Scan for the cell matching the given text and deliver its (x, y) coordinate at center. 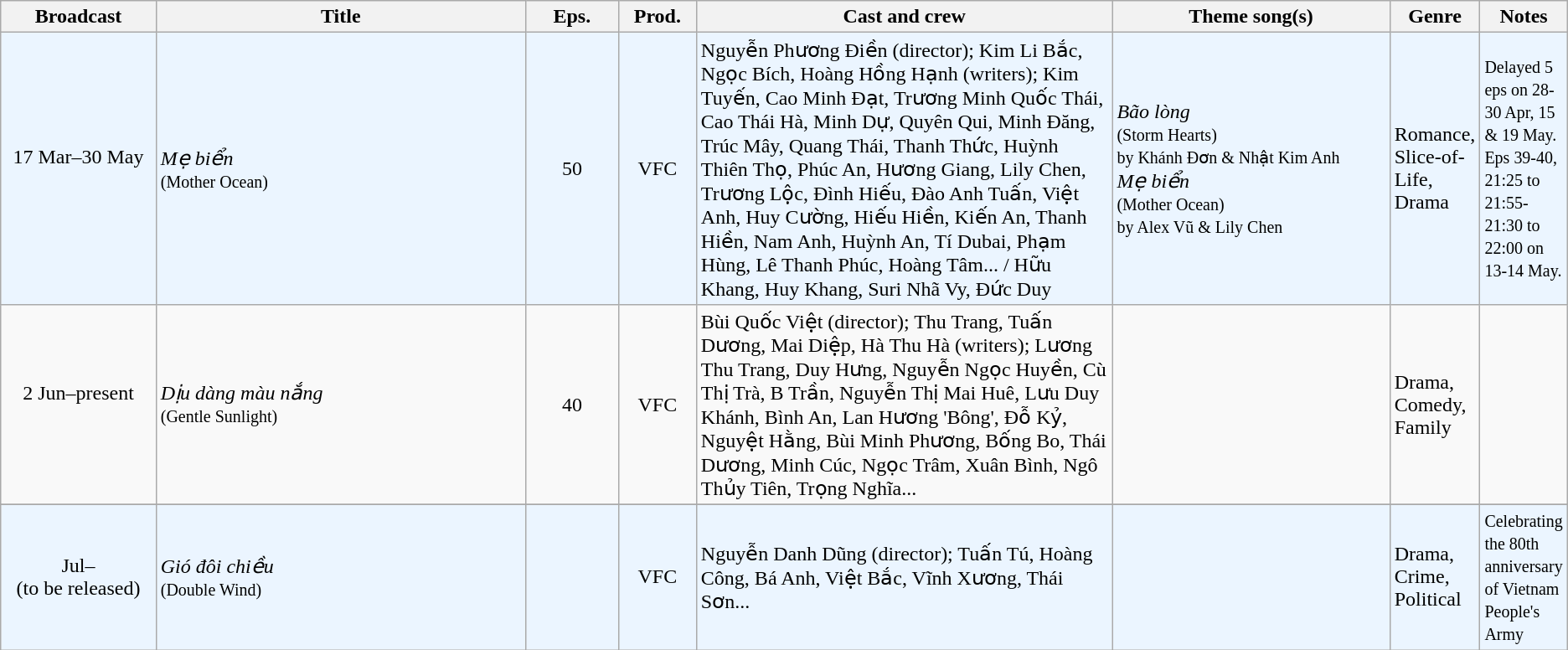
Jul–(to be released) (79, 576)
17 Mar–30 May (79, 169)
Theme song(s) (1251, 17)
Eps. (571, 17)
Bão lòng(Storm Hearts) by Khánh Đơn & Nhật Kim AnhMẹ biển(Mother Ocean) by Alex Vũ & Lily Chen (1251, 169)
Title (340, 17)
Genre (1435, 17)
Romance, Slice-of-Life, Drama (1435, 169)
Dịu dàng màu nắng(Gentle Sunlight) (340, 404)
2 Jun–present (79, 404)
Drama, Crime, Political (1435, 576)
Notes (1524, 17)
Broadcast (79, 17)
Prod. (657, 17)
Celebrating the 80th anniversary of Vietnam People's Army (1524, 576)
Nguyễn Danh Dũng (director); Tuấn Tú, Hoàng Công, Bá Anh, Việt Bắc, Vĩnh Xương, Thái Sơn... (905, 576)
40 (571, 404)
50 (571, 169)
Delayed 5 eps on 28-30 Apr, 15 & 19 May.Eps 39-40, 21:25 to 21:55-21:30 to 22:00 on 13-14 May. (1524, 169)
Cast and crew (905, 17)
Mẹ biển(Mother Ocean) (340, 169)
Gió đôi chiều(Double Wind) (340, 576)
Drama, Comedy, Family (1435, 404)
